Locate the cell with the specified text and output its [x, y] center coordinate. 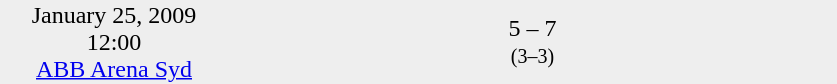
January 25, 200912:00ABB Arena Syd [114, 42]
5 – 7 (3–3) [532, 42]
